Output the (x, y) coordinate of the center of the cell containing the given text.  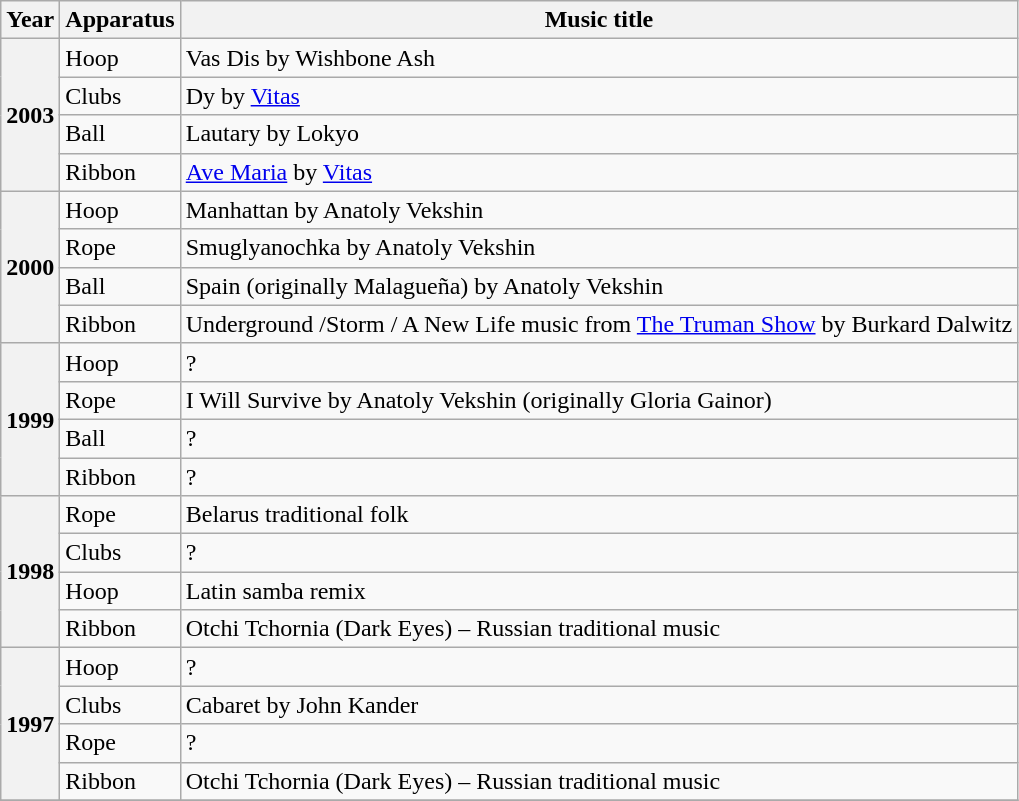
Cabaret by John Kander (598, 705)
Apparatus (120, 20)
2000 (30, 267)
Underground /Storm / A New Life music from The Truman Show by Burkard Dalwitz (598, 324)
Year (30, 20)
Belarus traditional folk (598, 515)
I Will Survive by Anatoly Vekshin (originally Gloria Gainor) (598, 400)
Spain (originally Malagueña) by Anatoly Vekshin (598, 286)
Music title (598, 20)
Dy by Vitas (598, 96)
1998 (30, 572)
Ave Maria by Vitas (598, 172)
Vas Dis by Wishbone Ash (598, 58)
1997 (30, 724)
Lautary by Lokyo (598, 134)
2003 (30, 115)
Latin samba remix (598, 591)
Smuglyanochka by Anatoly Vekshin (598, 248)
1999 (30, 419)
Manhattan by Anatoly Vekshin (598, 210)
